Identify which cell holds the provided text, then report its (x, y) central coordinate. 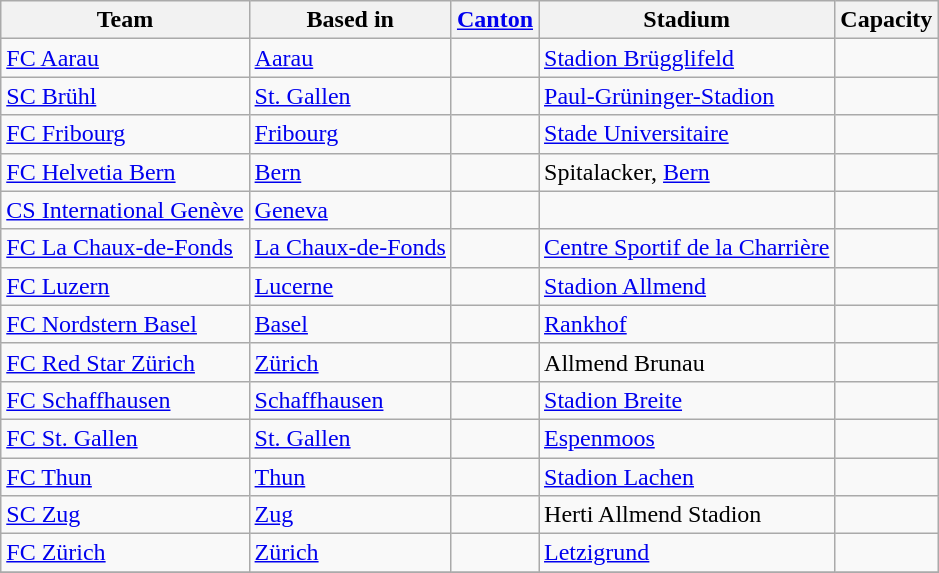
Letzigrund (687, 553)
Spitalacker, Bern (687, 172)
Team (125, 20)
Zug (350, 515)
Herti Allmend Stadion (687, 515)
FC Schaffhausen (125, 400)
Stadium (687, 20)
SC Zug (125, 515)
FC Aarau (125, 58)
Schaffhausen (350, 400)
Espenmoos (687, 438)
FC Zürich (125, 553)
Stadion Brügglifeld (687, 58)
SC Brühl (125, 96)
CS International Genève (125, 210)
La Chaux-de-Fonds (350, 248)
Basel (350, 324)
Geneva (350, 210)
Aarau (350, 58)
FC Helvetia Bern (125, 172)
FC La Chaux-de-Fonds (125, 248)
Allmend Brunau (687, 362)
Rankhof (687, 324)
FC Luzern (125, 286)
Thun (350, 477)
Stadion Lachen (687, 477)
Capacity (886, 20)
Centre Sportif de la Charrière (687, 248)
FC St. Gallen (125, 438)
Bern (350, 172)
FC Fribourg (125, 134)
Stade Universitaire (687, 134)
FC Thun (125, 477)
Paul-Grüninger-Stadion (687, 96)
FC Red Star Zürich (125, 362)
FC Nordstern Basel (125, 324)
Stadion Breite (687, 400)
Fribourg (350, 134)
Based in (350, 20)
Canton (494, 20)
Lucerne (350, 286)
Stadion Allmend (687, 286)
